Extract the [x, y] coordinate from the center of the cell holding the provided text.  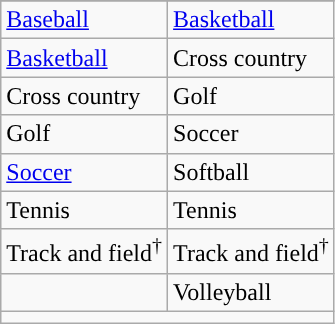
Volleyball [252, 293]
Softball [252, 172]
Baseball [84, 20]
